Capture the cell that displays the provided text and extract its (X, Y) central coordinate. 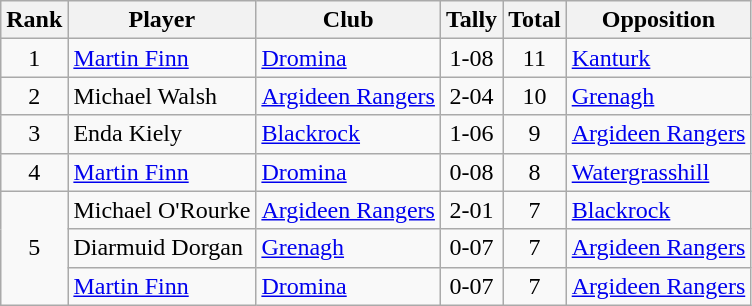
Tally (471, 20)
Michael Walsh (162, 96)
9 (535, 134)
Club (348, 20)
0-08 (471, 172)
Enda Kiely (162, 134)
11 (535, 58)
Kanturk (658, 58)
1-06 (471, 134)
1-08 (471, 58)
1 (34, 58)
2 (34, 96)
2-01 (471, 210)
Player (162, 20)
Rank (34, 20)
Total (535, 20)
2-04 (471, 96)
10 (535, 96)
3 (34, 134)
Diarmuid Dorgan (162, 248)
4 (34, 172)
Watergrasshill (658, 172)
5 (34, 248)
8 (535, 172)
Michael O'Rourke (162, 210)
Opposition (658, 20)
